Identify which cell holds the provided text, then report its [X, Y] central coordinate. 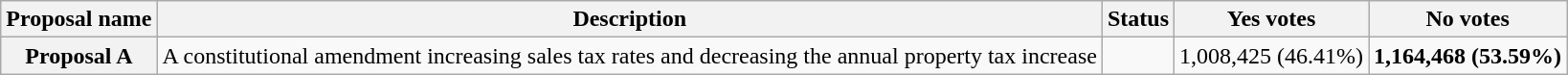
Status [1137, 19]
Yes votes [1271, 19]
No votes [1468, 19]
1,164,468 (53.59%) [1468, 56]
Proposal name [78, 19]
1,008,425 (46.41%) [1271, 56]
Proposal A [78, 56]
A constitutional amendment increasing sales tax rates and decreasing the annual property tax increase [630, 56]
Description [630, 19]
